Pinpoint the cell where the given text exists, returning its [X, Y] midpoint coordinate. 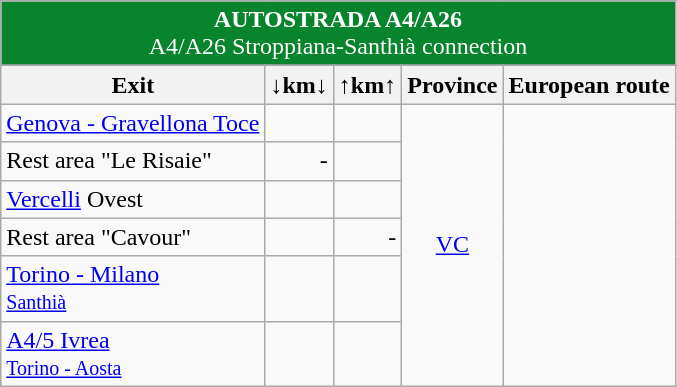
↑km↑ [367, 85]
Rest area "Le Risaie" [133, 161]
European route [589, 85]
VC [452, 245]
Torino - MilanoSanthià [133, 288]
Rest area "Cavour" [133, 237]
Exit [133, 85]
↓km↓ [299, 85]
AUTOSTRADA A4/A26A4/A26 Stroppiana-Santhià connection [338, 34]
Province [452, 85]
Vercelli Ovest [133, 199]
A4/5 Ivrea Torino - Aosta [133, 354]
Genova - Gravellona Toce [133, 123]
